Pinpoint the cell where the given text exists, returning its [X, Y] midpoint coordinate. 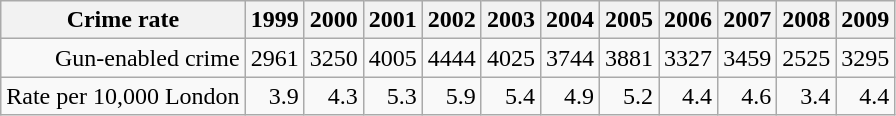
2007 [748, 20]
Rate per 10,000 London [123, 96]
2000 [334, 20]
1999 [274, 20]
5.2 [628, 96]
2002 [452, 20]
4.3 [334, 96]
4444 [452, 58]
3744 [570, 58]
2005 [628, 20]
3250 [334, 58]
3.9 [274, 96]
5.9 [452, 96]
4.9 [570, 96]
4.6 [748, 96]
Crime rate [123, 20]
4005 [392, 58]
2004 [570, 20]
3295 [866, 58]
5.3 [392, 96]
3459 [748, 58]
4025 [510, 58]
5.4 [510, 96]
2009 [866, 20]
Gun-enabled crime [123, 58]
3.4 [806, 96]
2003 [510, 20]
2525 [806, 58]
2001 [392, 20]
3881 [628, 58]
3327 [688, 58]
2008 [806, 20]
2961 [274, 58]
2006 [688, 20]
